Detect which cell encompasses the target text, then output its (x, y) center coordinate. 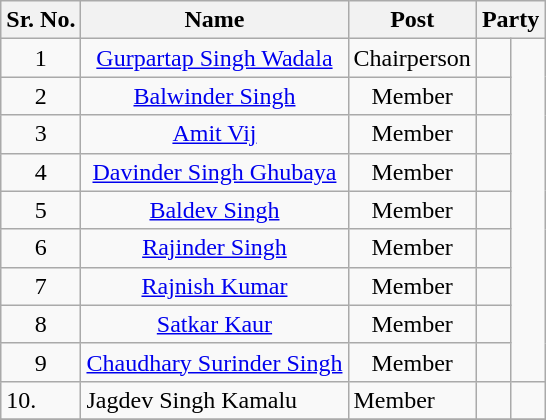
Sr. No. (41, 20)
2 (41, 96)
6 (41, 248)
Post (412, 20)
Rajnish Kumar (214, 286)
Party (510, 20)
Davinder Singh Ghubaya (214, 172)
3 (41, 134)
1 (41, 58)
7 (41, 286)
5 (41, 210)
Balwinder Singh (214, 96)
10. (41, 400)
Jagdev Singh Kamalu (214, 400)
Name (214, 20)
Satkar Kaur (214, 324)
Chairperson (412, 58)
Gurpartap Singh Wadala (214, 58)
Rajinder Singh (214, 248)
Amit Vij (214, 134)
4 (41, 172)
8 (41, 324)
Baldev Singh (214, 210)
9 (41, 362)
Chaudhary Surinder Singh (214, 362)
